Capture the cell that displays the provided text and extract its (X, Y) central coordinate. 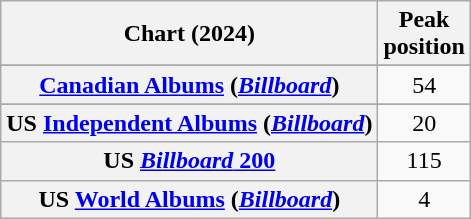
Peakposition (424, 34)
54 (424, 85)
US World Albums (Billboard) (190, 199)
Canadian Albums (Billboard) (190, 85)
4 (424, 199)
Chart (2024) (190, 34)
US Independent Albums (Billboard) (190, 123)
20 (424, 123)
115 (424, 161)
US Billboard 200 (190, 161)
